Capture the cell that displays the provided text and extract its (X, Y) central coordinate. 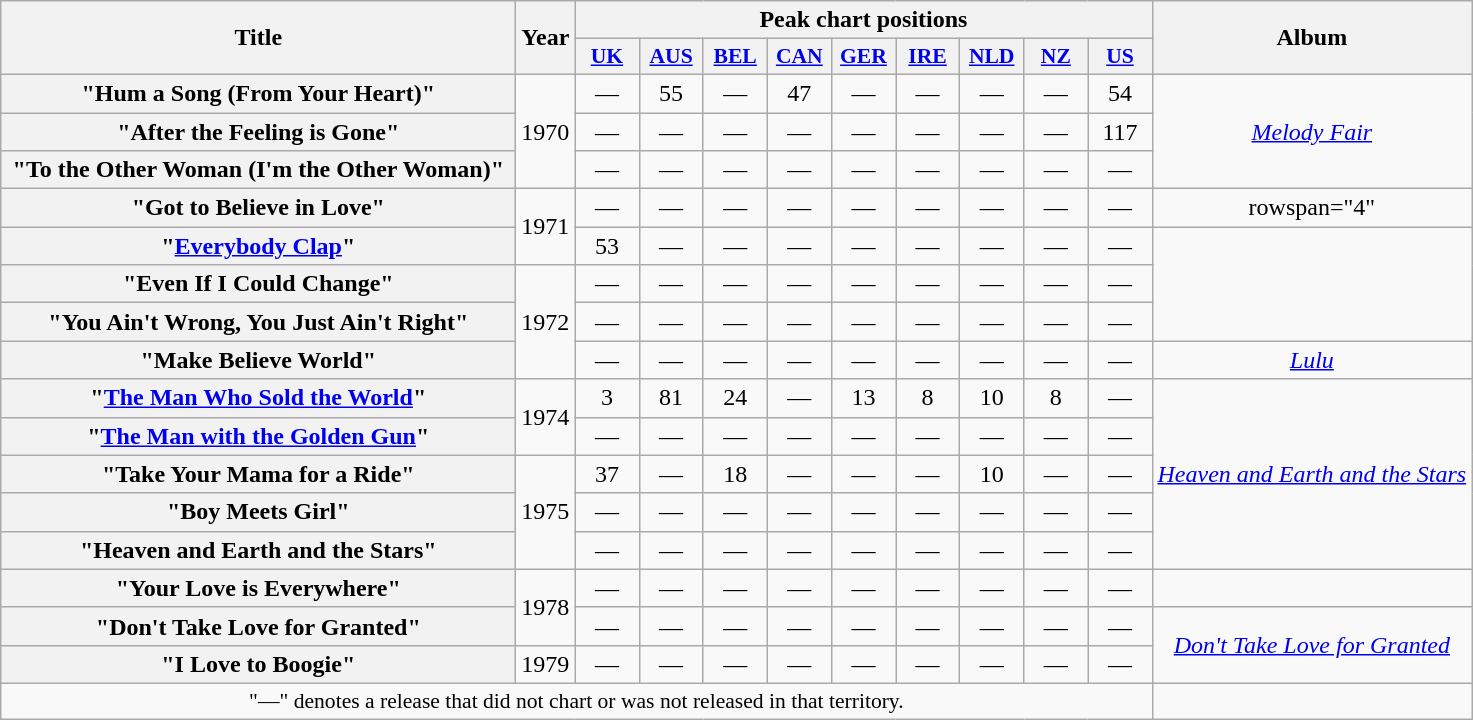
53 (607, 246)
"After the Feeling is Gone" (258, 131)
"Boy Meets Girl" (258, 512)
1972 (546, 322)
55 (671, 93)
"To the Other Woman (I'm the Other Woman)" (258, 170)
Album (1312, 38)
47 (799, 93)
UK (607, 57)
1979 (546, 664)
18 (735, 474)
117 (1120, 131)
13 (863, 398)
CAN (799, 57)
rowspan="4" (1312, 208)
"Your Love is Everywhere" (258, 588)
Title (258, 38)
US (1120, 57)
"I Love to Boogie" (258, 664)
"The Man with the Golden Gun" (258, 436)
BEL (735, 57)
1974 (546, 417)
IRE (928, 57)
37 (607, 474)
"The Man Who Sold the World" (258, 398)
Heaven and Earth and the Stars (1312, 474)
Peak chart positions (864, 20)
1971 (546, 227)
"You Ain't Wrong, You Just Ain't Right" (258, 322)
NLD (992, 57)
"Don't Take Love for Granted" (258, 626)
1970 (546, 131)
AUS (671, 57)
"Hum a Song (From Your Heart)" (258, 93)
Don't Take Love for Granted (1312, 645)
"Everybody Clap" (258, 246)
"Heaven and Earth and the Stars" (258, 550)
"—" denotes a release that did not chart or was not released in that territory. (576, 701)
"Take Your Mama for a Ride" (258, 474)
24 (735, 398)
54 (1120, 93)
1975 (546, 512)
81 (671, 398)
Year (546, 38)
1978 (546, 607)
"Make Believe World" (258, 360)
"Even If I Could Change" (258, 284)
3 (607, 398)
NZ (1056, 57)
Melody Fair (1312, 131)
Lulu (1312, 360)
"Got to Believe in Love" (258, 208)
GER (863, 57)
